Identify which cell holds the provided text, then report its [X, Y] central coordinate. 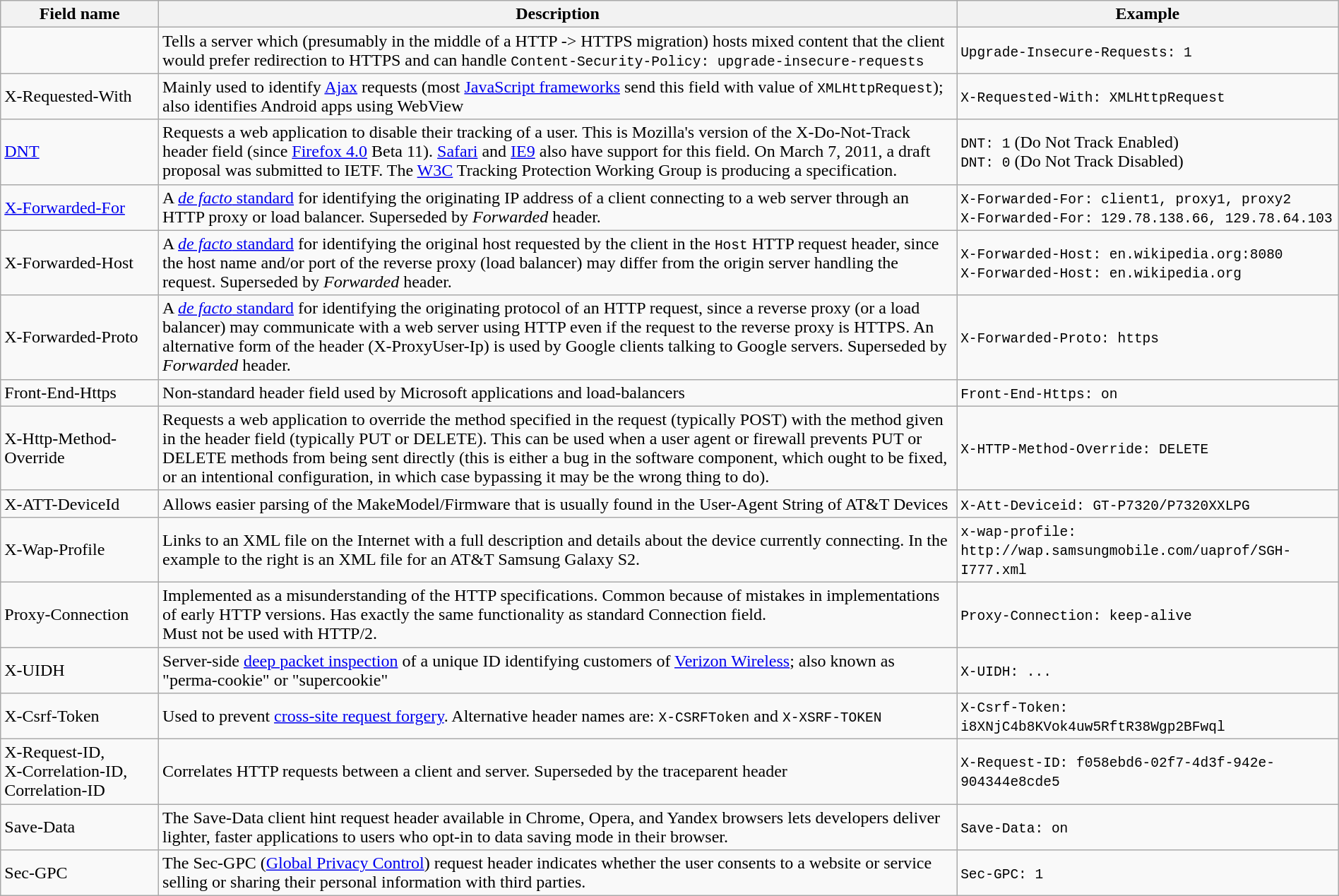
X-UIDH: ... [1148, 669]
X-Forwarded-For [80, 208]
Save-Data [80, 828]
Sec-GPC: 1 [1148, 873]
Example [1148, 14]
X-Forwarded-Proto: https [1148, 338]
X-Csrf-Token: i8XNjC4b8KVok4uw5RftR38Wgp2BFwql [1148, 716]
X-Requested-With [80, 96]
X-Csrf-Token [80, 716]
X-ATT-DeviceId [80, 503]
X-Http-Method-Override [80, 448]
Sec-GPC [80, 873]
X-Wap-Profile [80, 549]
Correlates HTTP requests between a client and server. Superseded by the traceparent header [558, 772]
X-Forwarded-Proto [80, 338]
Field name [80, 14]
Server-side deep packet inspection of a unique ID identifying customers of Verizon Wireless; also known as "perma-cookie" or "supercookie" [558, 669]
DNT: 1 (Do Not Track Enabled)DNT: 0 (Do Not Track Disabled) [1148, 152]
X-Forwarded-Host: en.wikipedia.org:8080X-Forwarded-Host: en.wikipedia.org [1148, 263]
Upgrade-Insecure-Requests: 1 [1148, 51]
X-HTTP-Method-Override: DELETE [1148, 448]
Proxy-Connection [80, 614]
x-wap-profile: http://wap.samsungmobile.com/uaprof/SGH-I777.xml [1148, 549]
Save-Data: on [1148, 828]
Non-standard header field used by Microsoft applications and load-balancers [558, 393]
Front-End-Https [80, 393]
DNT [80, 152]
Allows easier parsing of the MakeModel/Firmware that is usually found in the User-Agent String of AT&T Devices [558, 503]
X-Att-Deviceid: GT-P7320/P7320XXLPG [1148, 503]
Used to prevent cross-site request forgery. Alternative header names are: X-CSRFToken and X-XSRF-TOKEN [558, 716]
X-Forwarded-For: client1, proxy1, proxy2X-Forwarded-For: 129.78.138.66, 129.78.64.103 [1148, 208]
X-Request-ID: f058ebd6-02f7-4d3f-942e-904344e8cde5 [1148, 772]
Proxy-Connection: keep-alive [1148, 614]
Front-End-Https: on [1148, 393]
X-Requested-With: XMLHttpRequest [1148, 96]
X-Request-ID,X-Correlation-ID, Correlation-ID [80, 772]
X-Forwarded-Host [80, 263]
X-UIDH [80, 669]
Description [558, 14]
